Identify which cell holds the provided text, then report its [X, Y] central coordinate. 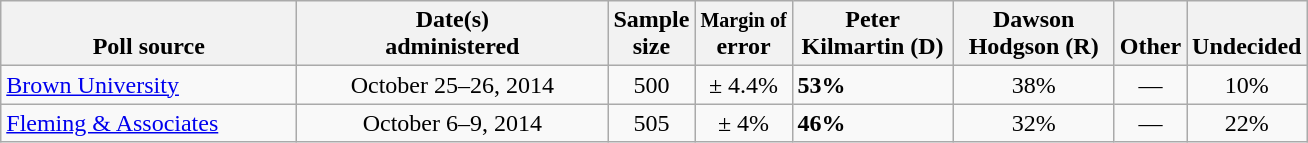
PeterKilmartin (D) [872, 34]
Samplesize [652, 34]
Margin oferror [744, 34]
38% [1034, 85]
Fleming & Associates [149, 123]
53% [872, 85]
± 4.4% [744, 85]
505 [652, 123]
Other [1150, 34]
32% [1034, 123]
Brown University [149, 85]
Date(s)administered [452, 34]
DawsonHodgson (R) [1034, 34]
10% [1247, 85]
Poll source [149, 34]
± 4% [744, 123]
October 6–9, 2014 [452, 123]
22% [1247, 123]
Undecided [1247, 34]
500 [652, 85]
46% [872, 123]
October 25–26, 2014 [452, 85]
